Identify which cell holds the provided text, then report its (x, y) central coordinate. 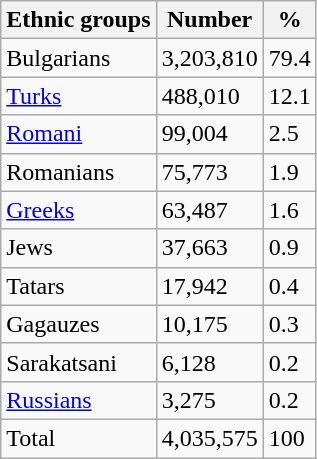
Total (78, 438)
0.3 (290, 324)
10,175 (210, 324)
75,773 (210, 172)
Bulgarians (78, 58)
3,275 (210, 400)
37,663 (210, 248)
Romani (78, 134)
Gagauzes (78, 324)
Tatars (78, 286)
4,035,575 (210, 438)
% (290, 20)
99,004 (210, 134)
Jews (78, 248)
63,487 (210, 210)
0.4 (290, 286)
79.4 (290, 58)
Greeks (78, 210)
3,203,810 (210, 58)
Number (210, 20)
Sarakatsani (78, 362)
Turks (78, 96)
Romanians (78, 172)
17,942 (210, 286)
12.1 (290, 96)
Russians (78, 400)
Ethnic groups (78, 20)
100 (290, 438)
2.5 (290, 134)
0.9 (290, 248)
6,128 (210, 362)
488,010 (210, 96)
1.9 (290, 172)
1.6 (290, 210)
